Locate the cell with the specified text and output its (X, Y) center coordinate. 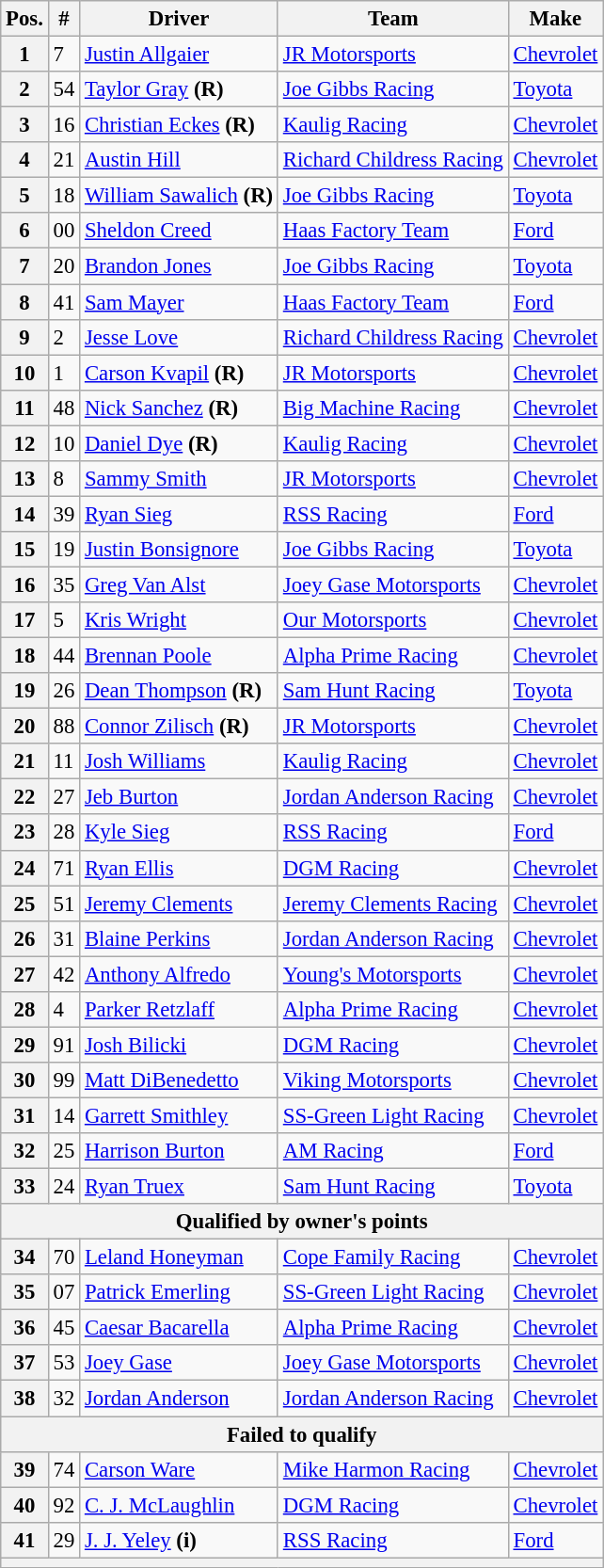
Greg Van Alst (179, 584)
AM Racing (393, 1151)
Harrison Burton (179, 1151)
9 (24, 337)
Jesse Love (179, 337)
Ryan Sieg (179, 514)
Qualified by owner's points (302, 1222)
45 (64, 1328)
Caesar Bacarella (179, 1328)
Ryan Ellis (179, 868)
13 (24, 479)
Ryan Truex (179, 1187)
99 (64, 1080)
Carson Kvapil (R) (179, 373)
Nick Sanchez (R) (179, 408)
Brandon Jones (179, 266)
Matt DiBenedetto (179, 1080)
William Sawalich (R) (179, 196)
48 (64, 408)
Sam Mayer (179, 302)
37 (24, 1364)
00 (64, 231)
Blaine Perkins (179, 938)
15 (24, 550)
74 (64, 1469)
Jeb Burton (179, 797)
17 (24, 620)
Our Motorsports (393, 620)
# (64, 19)
Austin Hill (179, 160)
Parker Retzlaff (179, 1010)
Cope Family Racing (393, 1257)
38 (24, 1399)
70 (64, 1257)
Leland Honeyman (179, 1257)
Failed to qualify (302, 1434)
Carson Ware (179, 1469)
Driver (179, 19)
Jeremy Clements (179, 904)
51 (64, 904)
Brennan Poole (179, 656)
12 (24, 443)
6 (24, 231)
Justin Bonsignore (179, 550)
71 (64, 868)
3 (24, 125)
22 (24, 797)
Daniel Dye (R) (179, 443)
Make (555, 19)
42 (64, 974)
Big Machine Racing (393, 408)
92 (64, 1505)
Taylor Gray (R) (179, 89)
Jordan Anderson (179, 1399)
36 (24, 1328)
34 (24, 1257)
Christian Eckes (R) (179, 125)
Viking Motorsports (393, 1080)
C. J. McLaughlin (179, 1505)
Patrick Emerling (179, 1292)
J. J. Yeley (i) (179, 1540)
33 (24, 1187)
Pos. (24, 19)
91 (64, 1045)
40 (24, 1505)
Garrett Smithley (179, 1115)
44 (64, 656)
Kris Wright (179, 620)
Sheldon Creed (179, 231)
Young's Motorsports (393, 974)
Team (393, 19)
Josh Williams (179, 761)
Sammy Smith (179, 479)
54 (64, 89)
53 (64, 1364)
Kyle Sieg (179, 833)
07 (64, 1292)
Anthony Alfredo (179, 974)
Dean Thompson (R) (179, 691)
30 (24, 1080)
Justin Allgaier (179, 55)
Josh Bilicki (179, 1045)
23 (24, 833)
Jeremy Clements Racing (393, 904)
Joey Gase (179, 1364)
Mike Harmon Racing (393, 1469)
Connor Zilisch (R) (179, 727)
88 (64, 727)
